Return (x, y) of the center of cell containing provided text 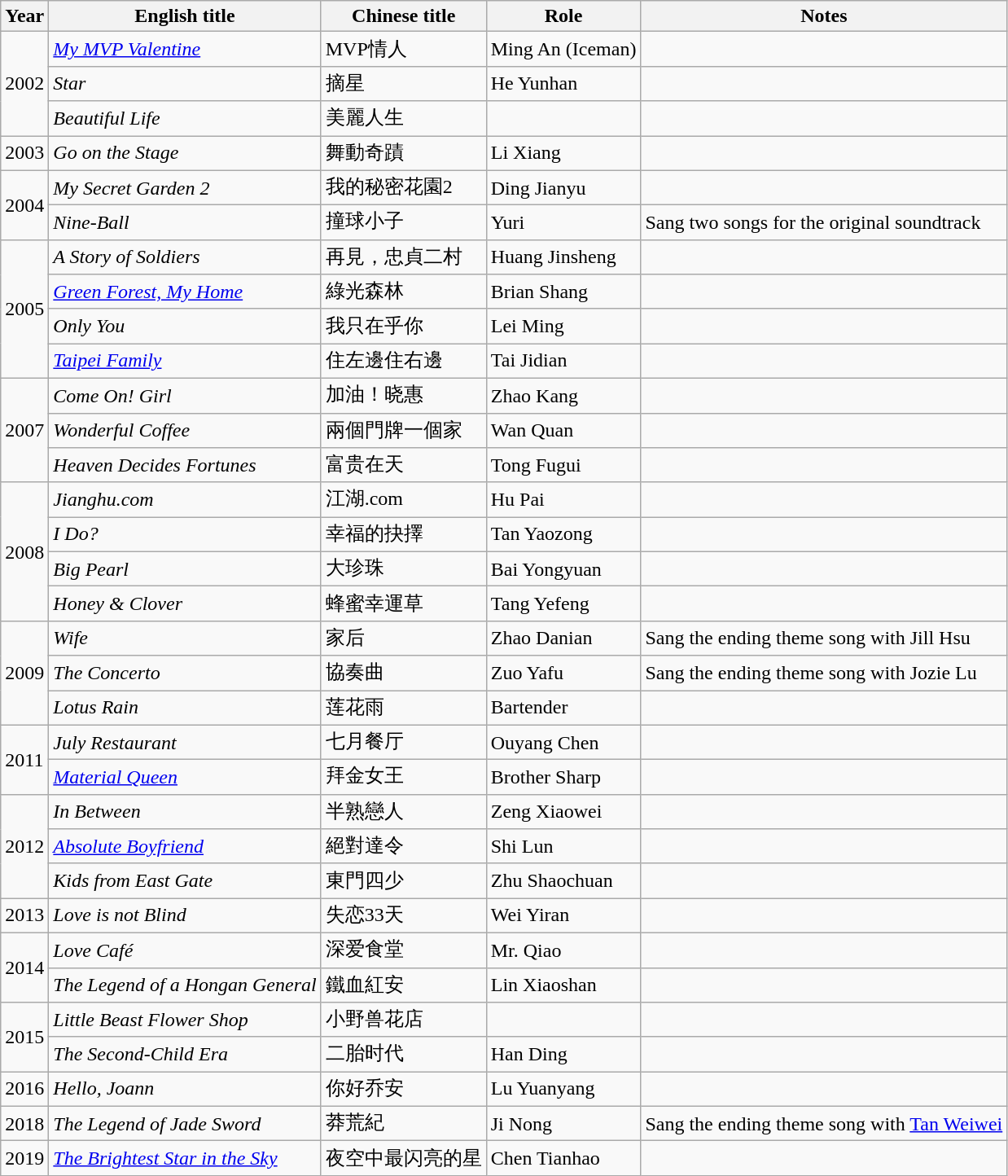
Role (563, 16)
協奏曲 (404, 673)
Love Café (185, 950)
Zeng Xiaowei (563, 811)
綠光森林 (404, 292)
Absolute Boyfriend (185, 847)
Wonderful Coffee (185, 430)
The Concerto (185, 673)
Heaven Decides Fortunes (185, 466)
Love is not Blind (185, 915)
七月餐厅 (404, 743)
2003 (24, 153)
Sang the ending theme song with Jozie Lu (824, 673)
Zuo Yafu (563, 673)
2007 (24, 430)
2009 (24, 673)
Bai Yongyuan (563, 568)
Shi Lun (563, 847)
Ding Jianyu (563, 187)
Zhao Danian (563, 638)
住左邊住右邊 (404, 362)
我的秘密花園2 (404, 187)
2004 (24, 205)
July Restaurant (185, 743)
江湖.com (404, 500)
Tan Yaozong (563, 534)
Big Pearl (185, 568)
2013 (24, 915)
My Secret Garden 2 (185, 187)
He Yunhan (563, 83)
加油！晓惠 (404, 396)
Nine-Ball (185, 223)
再見，忠貞二村 (404, 257)
Go on the Stage (185, 153)
Lu Yuanyang (563, 1090)
Sang two songs for the original soundtrack (824, 223)
家后 (404, 638)
2011 (24, 759)
摘星 (404, 83)
半熟戀人 (404, 811)
Brother Sharp (563, 777)
Only You (185, 326)
MVP情人 (404, 49)
Lotus Rain (185, 709)
幸福的抉擇 (404, 534)
Lin Xiaoshan (563, 985)
Ji Nong (563, 1124)
Chen Tianhao (563, 1158)
English title (185, 16)
二胎时代 (404, 1054)
Mr. Qiao (563, 950)
絕對達令 (404, 847)
鐵血紅安 (404, 985)
Little Beast Flower Shop (185, 1020)
2019 (24, 1158)
A Story of Soldiers (185, 257)
In Between (185, 811)
I Do? (185, 534)
Sang the ending theme song with Jill Hsu (824, 638)
Yuri (563, 223)
The Second-Child Era (185, 1054)
Brian Shang (563, 292)
大珍珠 (404, 568)
2016 (24, 1090)
你好乔安 (404, 1090)
舞動奇蹟 (404, 153)
Wan Quan (563, 430)
Zhu Shaochuan (563, 881)
Lei Ming (563, 326)
Huang Jinsheng (563, 257)
2015 (24, 1038)
Ouyang Chen (563, 743)
Chinese title (404, 16)
蜂蜜幸運草 (404, 604)
Tai Jidian (563, 362)
莽荒紀 (404, 1124)
美麗人生 (404, 119)
拜金女王 (404, 777)
東門四少 (404, 881)
小野兽花店 (404, 1020)
Zhao Kang (563, 396)
Wei Yiran (563, 915)
2008 (24, 551)
Star (185, 83)
Li Xiang (563, 153)
深爱食堂 (404, 950)
Wife (185, 638)
Ming An (Iceman) (563, 49)
Bartender (563, 709)
Year (24, 16)
The Legend of Jade Sword (185, 1124)
兩個門牌一個家 (404, 430)
Kids from East Gate (185, 881)
Sang the ending theme song with Tan Weiwei (824, 1124)
失恋33天 (404, 915)
The Legend of a Hongan General (185, 985)
Notes (824, 16)
Material Queen (185, 777)
2002 (24, 84)
撞球小子 (404, 223)
富贵在天 (404, 466)
莲花雨 (404, 709)
Han Ding (563, 1054)
Honey & Clover (185, 604)
The Brightest Star in the Sky (185, 1158)
Hello, Joann (185, 1090)
2014 (24, 968)
Jianghu.com (185, 500)
Tang Yefeng (563, 604)
My MVP Valentine (185, 49)
Green Forest, My Home (185, 292)
Tong Fugui (563, 466)
2005 (24, 309)
Come On! Girl (185, 396)
2018 (24, 1124)
Taipei Family (185, 362)
Hu Pai (563, 500)
2012 (24, 846)
夜空中最闪亮的星 (404, 1158)
Beautiful Life (185, 119)
我只在乎你 (404, 326)
